Detect which cell encompasses the target text, then output its (X, Y) center coordinate. 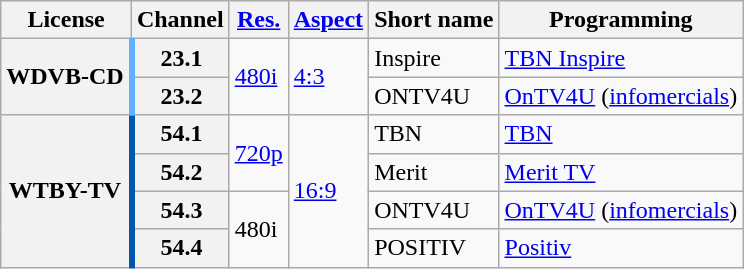
Merit TV (621, 172)
Inspire (434, 58)
WDVB-CD (66, 77)
54.1 (180, 134)
WTBY-TV (66, 191)
54.2 (180, 172)
Programming (621, 20)
23.2 (180, 96)
POSITIV (434, 248)
23.1 (180, 58)
Merit (434, 172)
Positiv (621, 248)
4:3 (328, 77)
54.4 (180, 248)
TBN Inspire (621, 58)
16:9 (328, 191)
Res. (258, 20)
720p (258, 153)
Aspect (328, 20)
54.3 (180, 210)
Short name (434, 20)
License (66, 20)
Channel (180, 20)
